Extract the (X, Y) coordinate from the center of the cell holding the provided text.  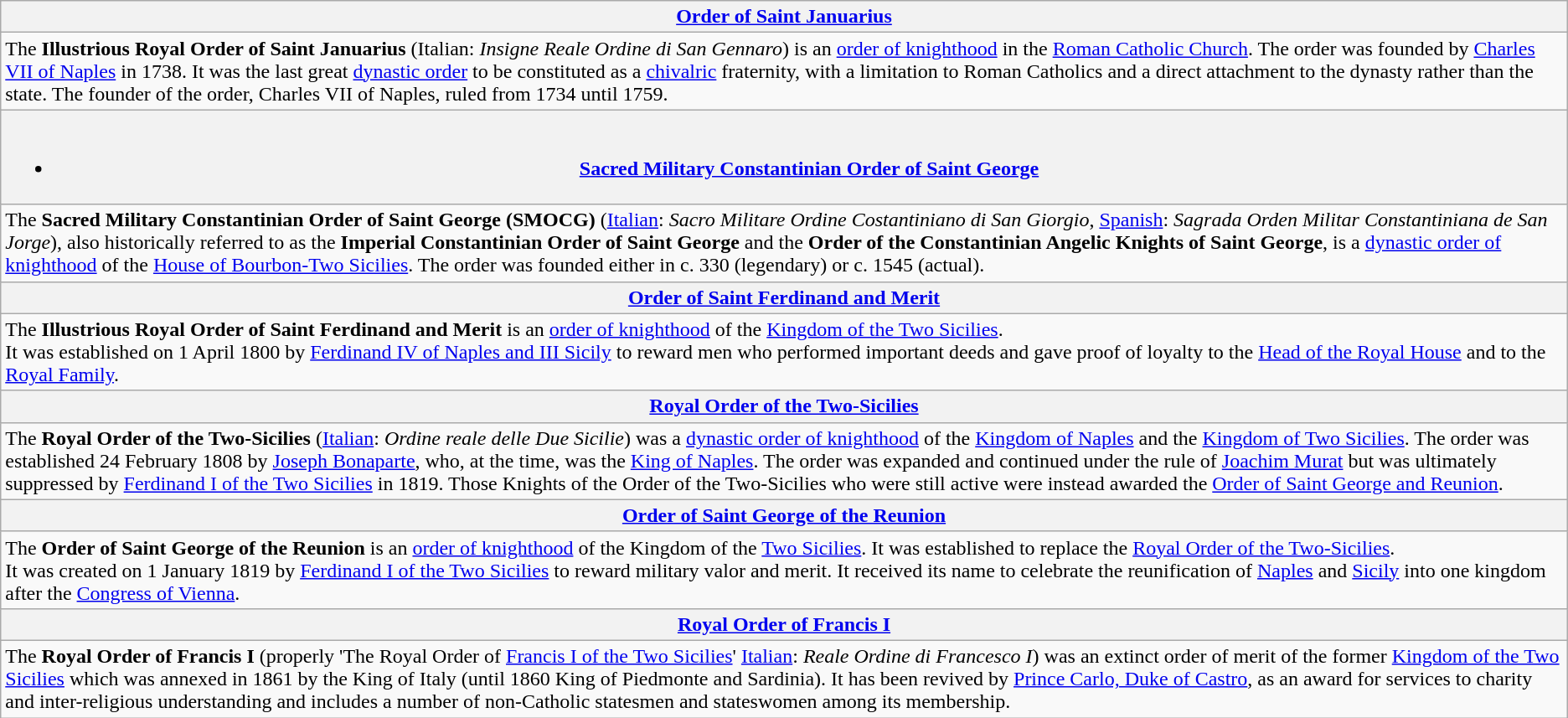
Order of Saint Ferdinand and Merit (784, 297)
Royal Order of Francis I (784, 624)
Order of Saint Januarius (784, 17)
Order of Saint George of the Reunion (784, 515)
Royal Order of the Two-Sicilies (784, 406)
Sacred Military Constantinian Order of Saint George (784, 158)
